Extract the (x, y) coordinate from the center of the cell holding the provided text.  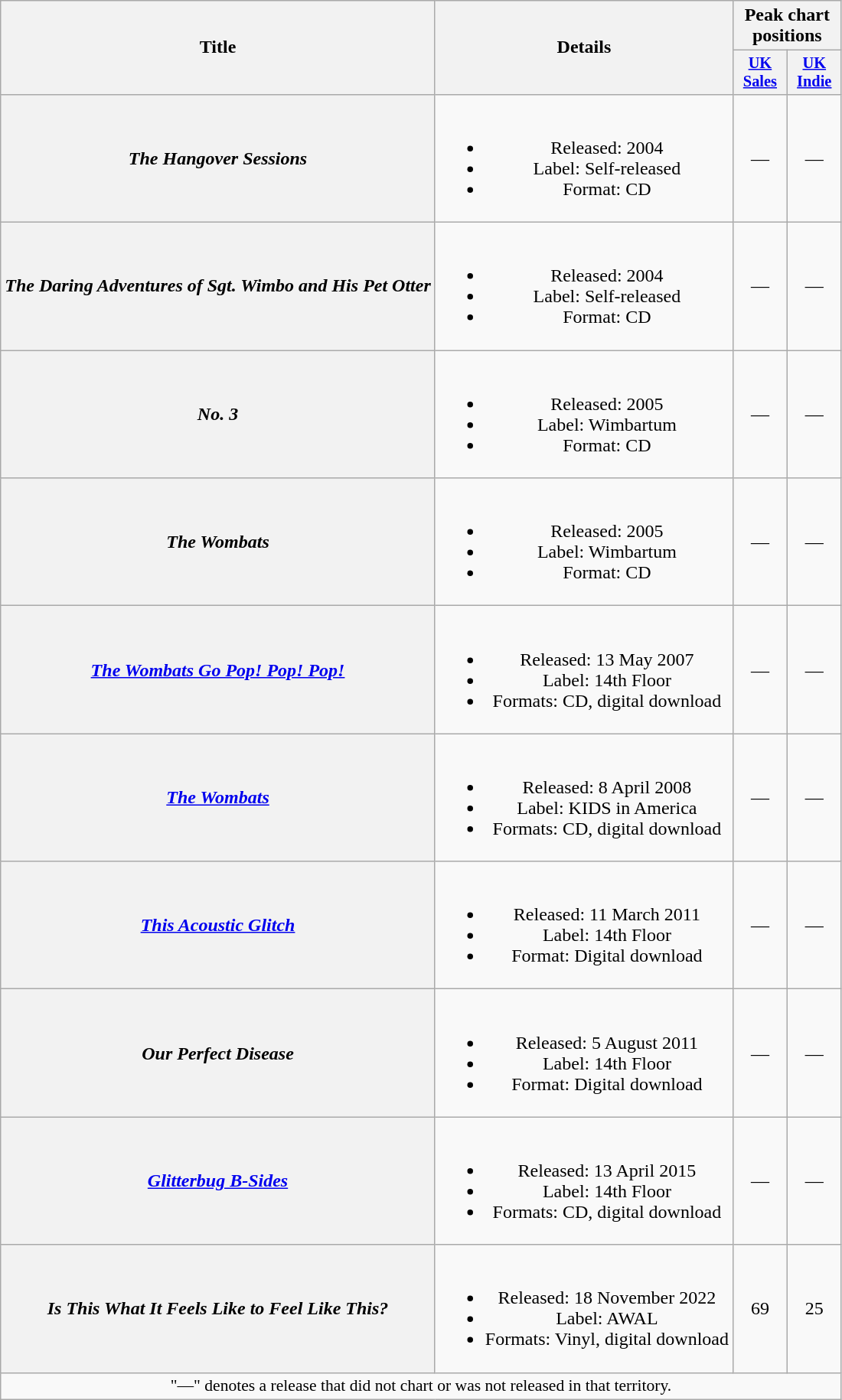
25 (814, 1308)
UKSales (759, 73)
69 (759, 1308)
Released: 18 November 2022Label: AWALFormats: Vinyl, digital download (583, 1308)
Released: 8 April 2008Label: KIDS in AmericaFormats: CD, digital download (583, 797)
Peak chart positions (787, 26)
Title (218, 47)
The Daring Adventures of Sgt. Wimbo and His Pet Otter (218, 286)
Details (583, 47)
Is This What It Feels Like to Feel Like This? (218, 1308)
Released: 13 April 2015Label: 14th FloorFormats: CD, digital download (583, 1181)
Released: 13 May 2007Label: 14th FloorFormats: CD, digital download (583, 670)
No. 3 (218, 415)
UKIndie (814, 73)
The Wombats Go Pop! Pop! Pop! (218, 670)
Released: 5 August 2011Label: 14th FloorFormat: Digital download (583, 1053)
Our Perfect Disease (218, 1053)
The Hangover Sessions (218, 158)
"—" denotes a release that did not chart or was not released in that territory. (421, 1386)
Glitterbug B-Sides (218, 1181)
This Acoustic Glitch (218, 926)
Released: 11 March 2011Label: 14th FloorFormat: Digital download (583, 926)
